Locate the cell with the specified text and output its [x, y] center coordinate. 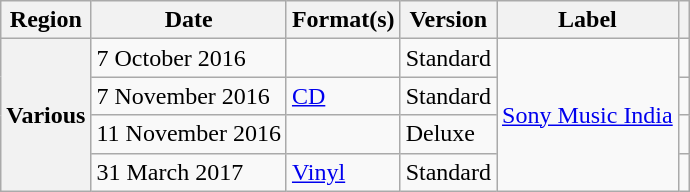
11 November 2016 [188, 134]
Deluxe [448, 134]
CD [343, 96]
Version [448, 20]
7 November 2016 [188, 96]
7 October 2016 [188, 58]
Vinyl [343, 172]
Sony Music India [587, 115]
Date [188, 20]
Label [587, 20]
Various [46, 115]
Region [46, 20]
Format(s) [343, 20]
31 March 2017 [188, 172]
